Output the [x, y] coordinate of the center of the cell containing the given text.  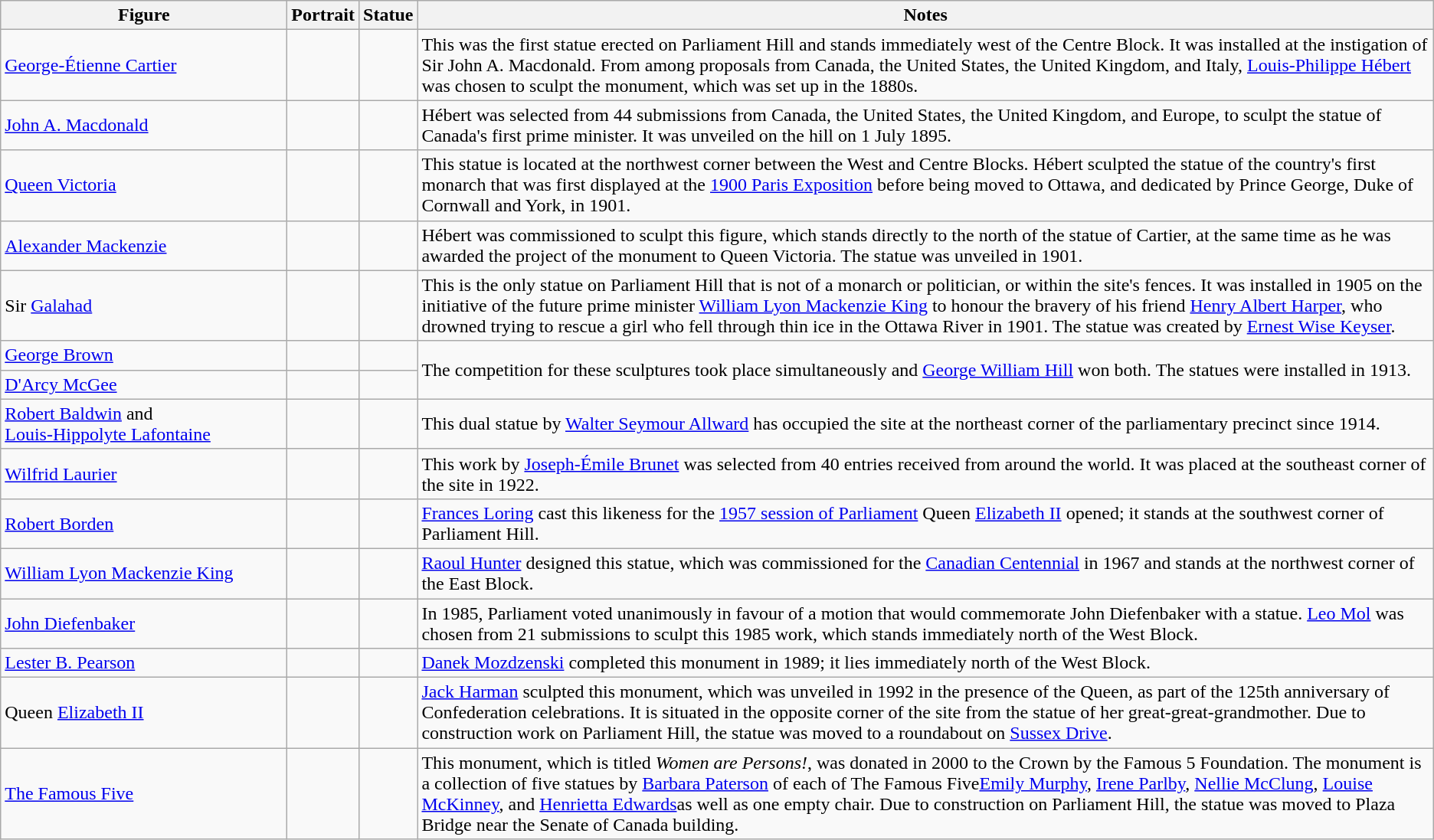
Danek Mozdzenski completed this monument in 1989; it lies immediately north of the West Block. [925, 663]
Lester B. Pearson [144, 663]
Notes [925, 15]
Queen Elizabeth II [144, 713]
Frances Loring cast this likeness for the 1957 session of Parliament Queen Elizabeth II opened; it stands at the southwest corner of Parliament Hill. [925, 524]
Sir Galahad [144, 306]
Alexander Mackenzie [144, 245]
William Lyon Mackenzie King [144, 573]
Robert Baldwin andLouis-Hippolyte Lafontaine [144, 424]
Robert Borden [144, 524]
John Diefenbaker [144, 623]
John A. Macdonald [144, 126]
This dual statue by Walter Seymour Allward has occupied the site at the northeast corner of the parliamentary precinct since 1914. [925, 424]
Raoul Hunter designed this statue, which was commissioned for the Canadian Centennial in 1967 and stands at the northwest corner of the East Block. [925, 573]
Statue [388, 15]
Wilfrid Laurier [144, 473]
Queen Victoria [144, 185]
George Brown [144, 355]
Figure [144, 15]
The Famous Five [144, 793]
D'Arcy McGee [144, 384]
George-Étienne Cartier [144, 65]
The competition for these sculptures took place simultaneously and George William Hill won both. The statues were installed in 1913. [925, 370]
Portrait [323, 15]
